Return the (X, Y) coordinate for the center point of the cell that contains the specified text.  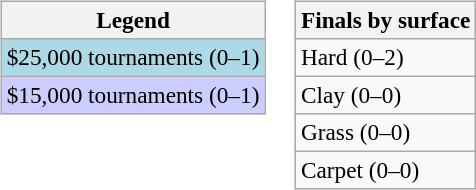
Grass (0–0) (386, 133)
$25,000 tournaments (0–1) (133, 57)
Clay (0–0) (386, 95)
Legend (133, 20)
Hard (0–2) (386, 57)
Carpet (0–0) (386, 171)
Finals by surface (386, 20)
$15,000 tournaments (0–1) (133, 95)
